Extract the (x, y) coordinate from the center of the cell holding the provided text.  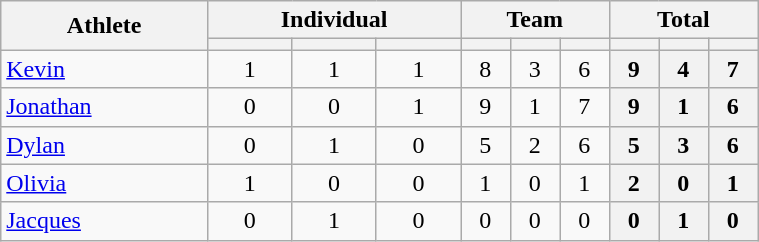
4 (684, 69)
8 (486, 69)
Total (684, 20)
Jacques (104, 221)
Olivia (104, 183)
Athlete (104, 26)
Dylan (104, 145)
Jonathan (104, 107)
Kevin (104, 69)
Team (535, 20)
Individual (334, 20)
